Find where the given text appears and provide that cell's center as [X, Y] coordinate. 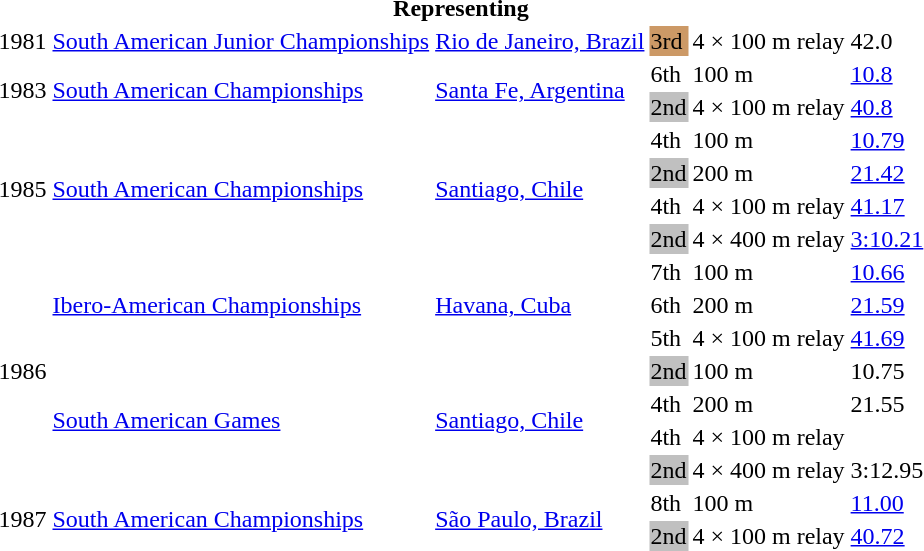
Havana, Cuba [540, 305]
Ibero-American Championships [241, 305]
South American Games [241, 420]
Rio de Janeiro, Brazil [540, 41]
South American Junior Championships [241, 41]
Santa Fe, Argentina [540, 90]
3rd [668, 41]
5th [668, 338]
7th [668, 272]
São Paulo, Brazil [540, 520]
8th [668, 503]
